Capture the cell that displays the provided text and extract its [x, y] central coordinate. 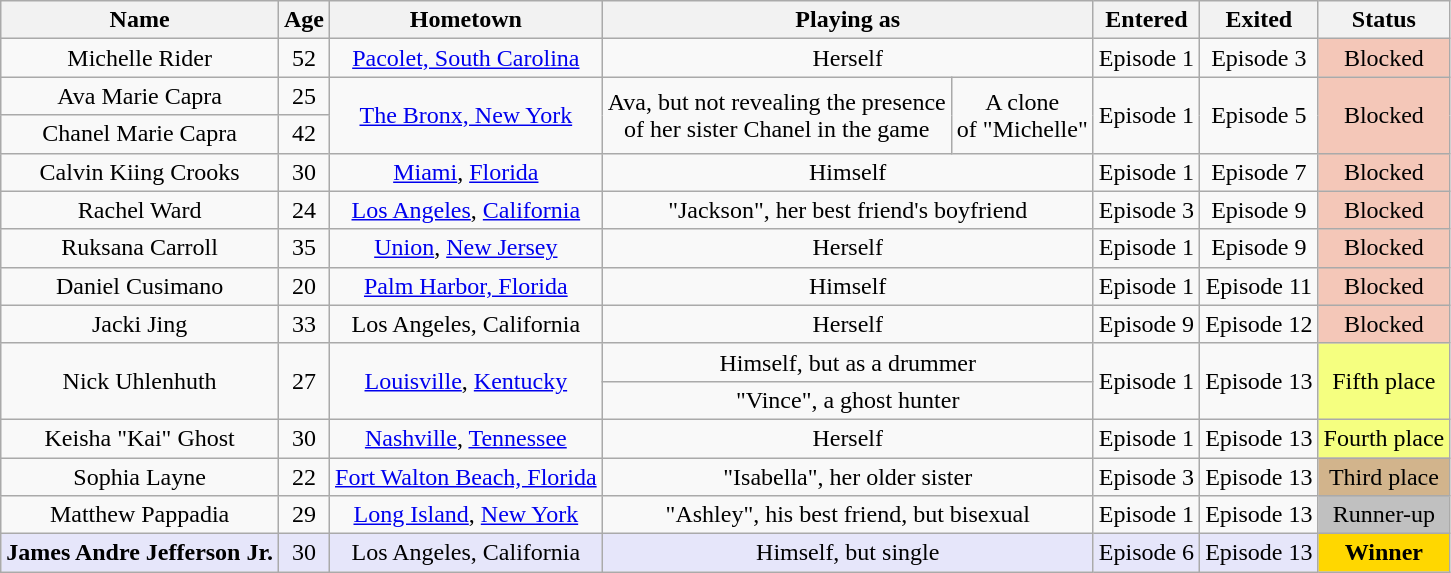
22 [304, 477]
Daniel Cusimano [140, 286]
42 [304, 134]
Exited [1259, 20]
Ruksana Carroll [140, 248]
24 [304, 210]
Long Island, New York [466, 515]
29 [304, 515]
"Vince", a ghost hunter [848, 400]
Pacolet, South Carolina [466, 58]
Chanel Marie Capra [140, 134]
Union, New Jersey [466, 248]
Playing as [848, 20]
Episode 12 [1259, 324]
Louisville, Kentucky [466, 381]
Sophia Layne [140, 477]
52 [304, 58]
Episode 6 [1146, 553]
Keisha "Kai" Ghost [140, 438]
Runner-up [1384, 515]
Fourth place [1384, 438]
Entered [1146, 20]
Palm Harbor, Florida [466, 286]
Hometown [466, 20]
20 [304, 286]
Winner [1384, 553]
Himself, but single [848, 553]
Nick Uhlenhuth [140, 381]
33 [304, 324]
35 [304, 248]
Matthew Pappadia [140, 515]
Rachel Ward [140, 210]
Episode 5 [1259, 115]
Name [140, 20]
Calvin Kiing Crooks [140, 172]
Himself, but as a drummer [848, 362]
25 [304, 96]
Ava Marie Capra [140, 96]
Michelle Rider [140, 58]
Episode 7 [1259, 172]
"Isabella", her older sister [848, 477]
James Andre Jefferson Jr. [140, 553]
Ava, but not revealing the presenceof her sister Chanel in the game [776, 115]
The Bronx, New York [466, 115]
Third place [1384, 477]
Nashville, Tennessee [466, 438]
Fort Walton Beach, Florida [466, 477]
"Ashley", his best friend, but bisexual [848, 515]
Miami, Florida [466, 172]
A cloneof "Michelle" [1022, 115]
27 [304, 381]
"Jackson", her best friend's boyfriend [848, 210]
Fifth place [1384, 381]
Age [304, 20]
Jacki Jing [140, 324]
Episode 11 [1259, 286]
Status [1384, 20]
